Provide the (x, y) coordinate of the cell's center where the given text is located.  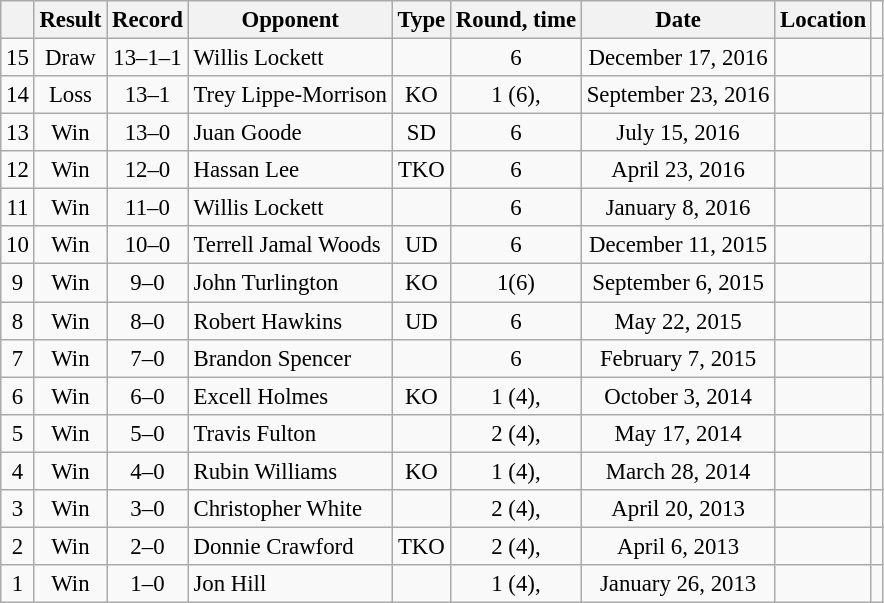
5 (18, 433)
13–1 (148, 95)
Location (824, 20)
John Turlington (290, 283)
13–1–1 (148, 58)
April 20, 2013 (678, 509)
Jon Hill (290, 584)
8 (18, 321)
7 (18, 358)
1(6) (516, 283)
May 17, 2014 (678, 433)
1–0 (148, 584)
3 (18, 509)
Date (678, 20)
12 (18, 170)
Record (148, 20)
Christopher White (290, 509)
September 6, 2015 (678, 283)
January 26, 2013 (678, 584)
1 (18, 584)
6–0 (148, 396)
Round, time (516, 20)
April 23, 2016 (678, 170)
10 (18, 245)
Donnie Crawford (290, 546)
14 (18, 95)
Draw (70, 58)
Terrell Jamal Woods (290, 245)
11–0 (148, 208)
10–0 (148, 245)
April 6, 2013 (678, 546)
5–0 (148, 433)
Trey Lippe-Morrison (290, 95)
3–0 (148, 509)
July 15, 2016 (678, 133)
11 (18, 208)
Hassan Lee (290, 170)
9–0 (148, 283)
2–0 (148, 546)
Juan Goode (290, 133)
Type (421, 20)
March 28, 2014 (678, 471)
October 3, 2014 (678, 396)
SD (421, 133)
February 7, 2015 (678, 358)
Rubin Williams (290, 471)
Opponent (290, 20)
Brandon Spencer (290, 358)
May 22, 2015 (678, 321)
4 (18, 471)
12–0 (148, 170)
Loss (70, 95)
15 (18, 58)
4–0 (148, 471)
Excell Holmes (290, 396)
Robert Hawkins (290, 321)
January 8, 2016 (678, 208)
Result (70, 20)
13–0 (148, 133)
8–0 (148, 321)
7–0 (148, 358)
1 (6), (516, 95)
December 11, 2015 (678, 245)
September 23, 2016 (678, 95)
Travis Fulton (290, 433)
13 (18, 133)
December 17, 2016 (678, 58)
2 (18, 546)
9 (18, 283)
